Capture the cell that displays the provided text and extract its (X, Y) central coordinate. 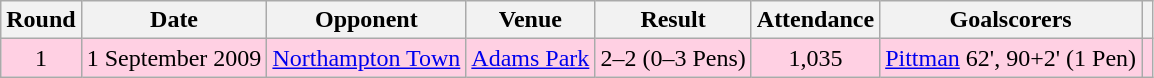
Pittman 62', 90+2' (1 Pen) (1011, 58)
Result (673, 20)
Adams Park (530, 58)
1 (41, 58)
2–2 (0–3 Pens) (673, 58)
1 September 2009 (174, 58)
Venue (530, 20)
Date (174, 20)
1,035 (815, 58)
Northampton Town (366, 58)
Attendance (815, 20)
Opponent (366, 20)
Round (41, 20)
Goalscorers (1011, 20)
